Output the [X, Y] coordinate of the center of the cell containing the given text.  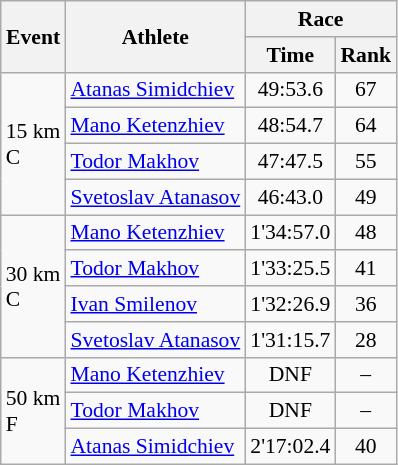
1'33:25.5 [290, 269]
2'17:02.4 [290, 447]
49:53.6 [290, 90]
1'31:15.7 [290, 340]
46:43.0 [290, 197]
28 [366, 340]
48:54.7 [290, 126]
40 [366, 447]
47:47.5 [290, 162]
1'32:26.9 [290, 304]
Athlete [155, 36]
15 km C [34, 143]
Rank [366, 55]
67 [366, 90]
1'34:57.0 [290, 233]
Event [34, 36]
50 km F [34, 410]
49 [366, 197]
30 km C [34, 286]
48 [366, 233]
41 [366, 269]
Race [320, 19]
55 [366, 162]
Time [290, 55]
Ivan Smilenov [155, 304]
36 [366, 304]
64 [366, 126]
